Capture the cell that displays the provided text and extract its (X, Y) central coordinate. 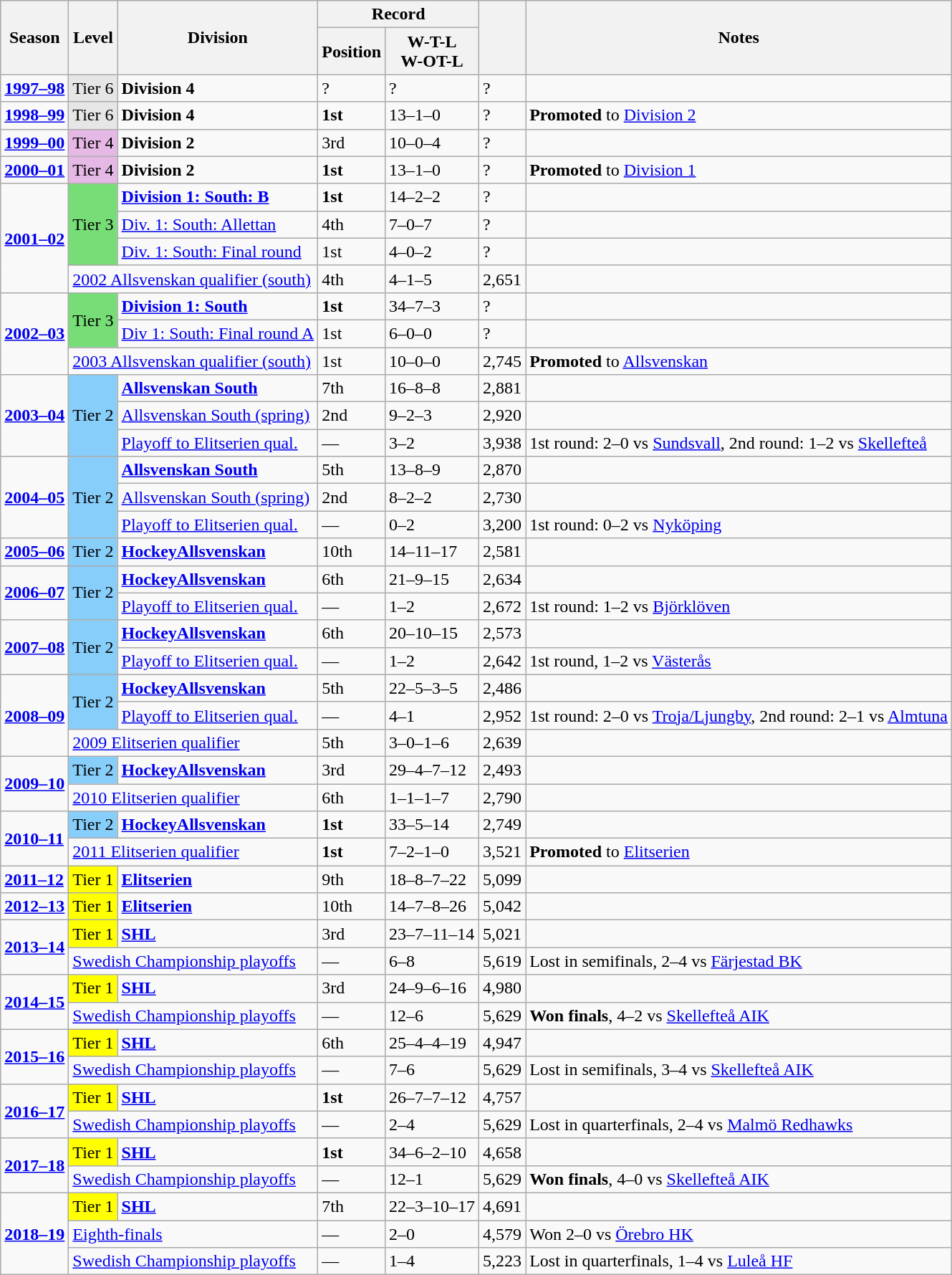
Promoted to Division 2 (739, 115)
Div. 1: South: Allettan (218, 224)
1–4 (433, 1261)
2009–10 (34, 783)
1998–99 (34, 115)
1st round: 2–0 vs Sundsvall, 2nd round: 1–2 vs Skellefteå (739, 443)
21–9–15 (433, 579)
2–4 (433, 1124)
4,691 (503, 1206)
12–1 (433, 1179)
2012–13 (34, 907)
33–5–14 (433, 825)
2015–16 (34, 1056)
14–7–8–26 (433, 907)
Promoted to Division 1 (739, 170)
Div. 1: South: Final round (218, 252)
9–2–3 (433, 416)
2,870 (503, 470)
2,952 (503, 715)
2,581 (503, 552)
1999–00 (34, 143)
34–6–2–10 (433, 1152)
5,099 (503, 879)
2014–15 (34, 1002)
Notes (739, 37)
2,672 (503, 606)
34–7–3 (433, 306)
4,658 (503, 1152)
2011 Elitserien qualifier (193, 852)
2004–05 (34, 497)
2003–04 (34, 416)
2009 Elitserien qualifier (193, 742)
2010 Elitserien qualifier (193, 798)
4,579 (503, 1233)
2,573 (503, 634)
Season (34, 37)
2001–02 (34, 238)
5,042 (503, 907)
7–6 (433, 1070)
2,642 (503, 661)
24–9–6–16 (433, 988)
W-T-LW-OT-L (433, 52)
3–0–1–6 (433, 742)
2013–14 (34, 947)
22–3–10–17 (433, 1206)
Won finals, 4–0 vs Skellefteå AIK (739, 1179)
5,021 (503, 934)
10–0–4 (433, 143)
25–4–4–19 (433, 1043)
1st round: 0–2 vs Nyköping (739, 525)
2,745 (503, 360)
3,938 (503, 443)
2010–11 (34, 839)
2005–06 (34, 552)
2003 Allsvenskan qualifier (south) (193, 360)
2017–18 (34, 1165)
1997–98 (34, 88)
Lost in quarterfinals, 2–4 vs Malmö Redhawks (739, 1124)
5,619 (503, 961)
2018–19 (34, 1233)
4–0–2 (433, 252)
Level (93, 37)
Record (398, 14)
22–5–3–5 (433, 688)
1st round, 1–2 vs Västerås (739, 661)
2–0 (433, 1233)
2002–03 (34, 333)
4,947 (503, 1043)
2,730 (503, 497)
6–0–0 (433, 333)
Eighth-finals (193, 1233)
Promoted to Allsvenskan (739, 360)
0–2 (433, 525)
14–11–17 (433, 552)
Lost in quarterfinals, 1–4 vs Luleå HF (739, 1261)
2,493 (503, 770)
2,634 (503, 579)
Position (352, 52)
1st round: 2–0 vs Troja/Ljungby, 2nd round: 2–1 vs Almtuna (739, 715)
Division 1: South (218, 306)
4,757 (503, 1097)
2007–08 (34, 647)
Lost in semifinals, 3–4 vs Skellefteå AIK (739, 1070)
Lost in semifinals, 2–4 vs Färjestad BK (739, 961)
2008–09 (34, 715)
5,223 (503, 1261)
8–2–2 (433, 497)
Division (218, 37)
Promoted to Elitserien (739, 852)
16–8–8 (433, 388)
2002 Allsvenskan qualifier (south) (193, 279)
7–0–7 (433, 224)
Division 1: South: B (218, 197)
2,651 (503, 279)
29–4–7–12 (433, 770)
10–0–0 (433, 360)
2,920 (503, 416)
7–2–1–0 (433, 852)
2000–01 (34, 170)
2,881 (503, 388)
2016–17 (34, 1111)
Won finals, 4–2 vs Skellefteå AIK (739, 1016)
14–2–2 (433, 197)
3–2 (433, 443)
4,980 (503, 988)
2,749 (503, 825)
6–8 (433, 961)
2,486 (503, 688)
26–7–7–12 (433, 1097)
Div 1: South: Final round A (218, 333)
Won 2–0 vs Örebro HK (739, 1233)
4–1 (433, 715)
2,639 (503, 742)
3,200 (503, 525)
20–10–15 (433, 634)
2006–07 (34, 593)
9th (352, 879)
1–1–1–7 (433, 798)
2,790 (503, 798)
23–7–11–14 (433, 934)
18–8–7–22 (433, 879)
13–8–9 (433, 470)
1st round: 1–2 vs Björklöven (739, 606)
12–6 (433, 1016)
4–1–5 (433, 279)
2011–12 (34, 879)
3,521 (503, 852)
